From the cell containing the given text, extract its center point as (x, y) coordinate. 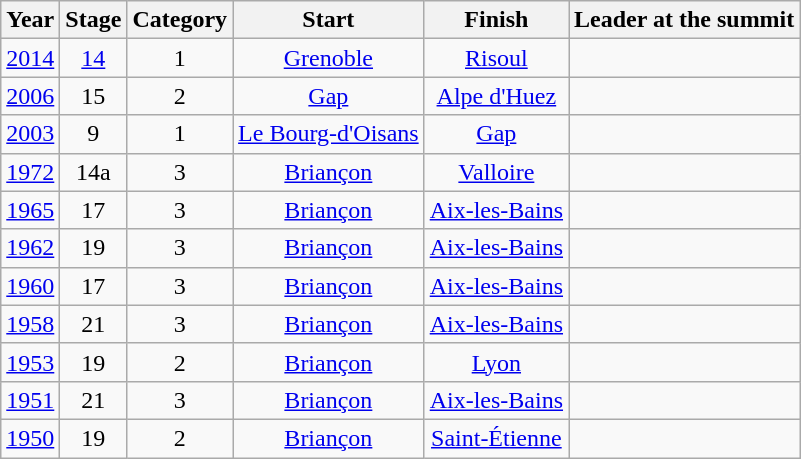
Stage (94, 20)
Risoul (496, 58)
15 (94, 96)
Year (30, 20)
1972 (30, 172)
1950 (30, 438)
2014 (30, 58)
9 (94, 134)
Alpe d'Huez (496, 96)
Le Bourg-d'Oisans (329, 134)
Start (329, 20)
1958 (30, 324)
14 (94, 58)
1965 (30, 210)
Lyon (496, 362)
Grenoble (329, 58)
14a (94, 172)
Saint-Étienne (496, 438)
1962 (30, 248)
Valloire (496, 172)
1951 (30, 400)
Category (180, 20)
Leader at the summit (684, 20)
1953 (30, 362)
2006 (30, 96)
1960 (30, 286)
Finish (496, 20)
2003 (30, 134)
